Return (X, Y) of the center of cell containing provided text 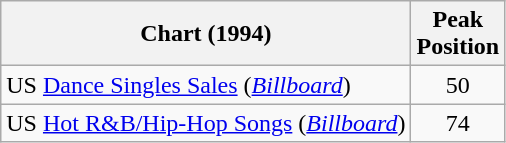
US Dance Singles Sales (Billboard) (206, 85)
PeakPosition (458, 34)
Chart (1994) (206, 34)
74 (458, 123)
50 (458, 85)
US Hot R&B/Hip-Hop Songs (Billboard) (206, 123)
